Capture the cell that displays the provided text and extract its (x, y) central coordinate. 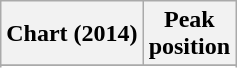
Chart (2014) (72, 34)
Peakposition (189, 34)
